For the text-containing cell, return its midpoint in [X, Y] coordinate format. 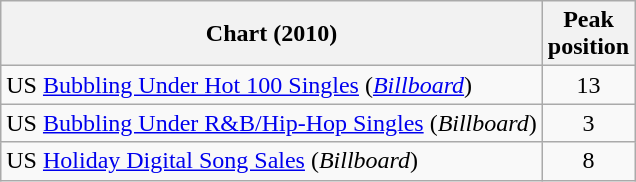
US Bubbling Under R&B/Hip-Hop Singles (Billboard) [272, 123]
US Holiday Digital Song Sales (Billboard) [272, 161]
Peakposition [588, 34]
3 [588, 123]
13 [588, 85]
8 [588, 161]
US Bubbling Under Hot 100 Singles (Billboard) [272, 85]
Chart (2010) [272, 34]
